Extract the [x, y] coordinate from the center of the cell holding the provided text.  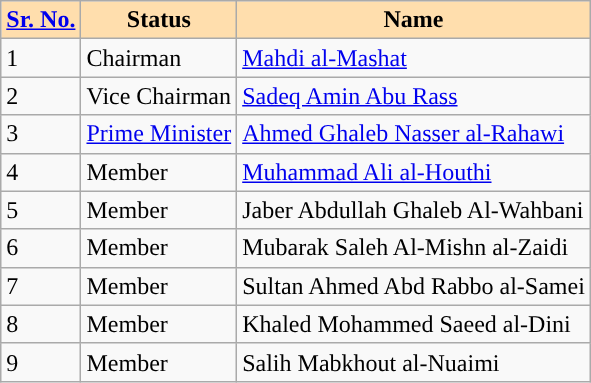
Vice Chairman [159, 96]
Ahmed Ghaleb Nasser al-Rahawi [414, 134]
2 [41, 96]
4 [41, 172]
Status [159, 20]
Salih Mabkhout al-Nuaimi [414, 362]
9 [41, 362]
Sadeq Amin Abu Rass [414, 96]
Chairman [159, 58]
Mubarak Saleh Al-Mishn al-Zaidi [414, 248]
Name [414, 20]
6 [41, 248]
Sr. No. [41, 20]
Sultan Ahmed Abd Rabbo al-Samei [414, 286]
Jaber Abdullah Ghaleb Al-Wahbani [414, 210]
3 [41, 134]
Muhammad Ali al-Houthi [414, 172]
Mahdi al-Mashat [414, 58]
7 [41, 286]
1 [41, 58]
Khaled Mohammed Saeed al-Dini [414, 324]
Prime Minister [159, 134]
8 [41, 324]
5 [41, 210]
